For the text-containing cell, return its midpoint in [X, Y] coordinate format. 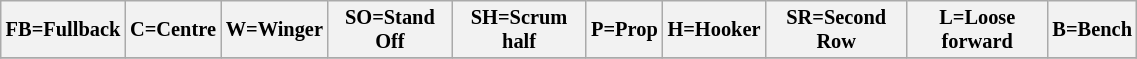
W=Winger [274, 29]
SH=Scrum half [519, 29]
SR=Second Row [836, 29]
SO=Stand Off [390, 29]
P=Prop [624, 29]
L=Loose forward [977, 29]
C=Centre [173, 29]
H=Hooker [714, 29]
FB=Fullback [63, 29]
B=Bench [1092, 29]
